Identify which cell holds the provided text, then report its [x, y] central coordinate. 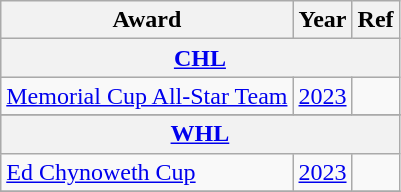
Year [322, 20]
Award [147, 20]
Memorial Cup All-Star Team [147, 96]
Ed Chynoweth Cup [147, 172]
CHL [200, 58]
Ref [376, 20]
WHL [200, 134]
